Search for the cell housing the specified text and yield its (x, y) center coordinate. 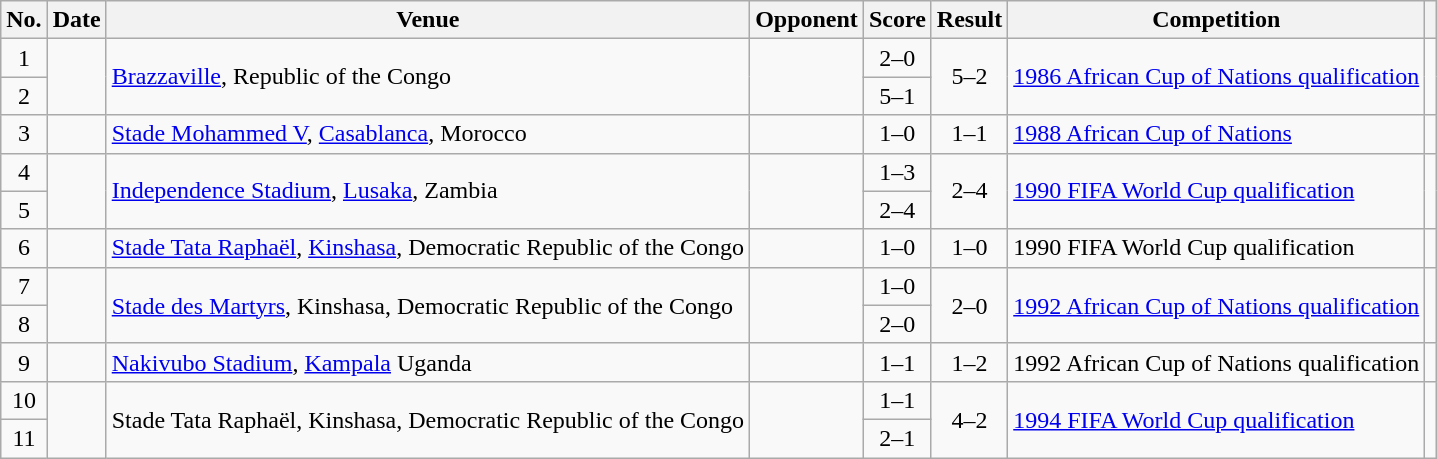
2 (24, 96)
1986 African Cup of Nations qualification (1216, 77)
No. (24, 20)
5–1 (897, 96)
1–3 (897, 172)
Stade Mohammed V, Casablanca, Morocco (428, 134)
Opponent (807, 20)
1–2 (969, 362)
3 (24, 134)
4–2 (969, 419)
Stade des Martyrs, Kinshasa, Democratic Republic of the Congo (428, 305)
1 (24, 58)
8 (24, 324)
Venue (428, 20)
Date (76, 20)
5 (24, 210)
7 (24, 286)
6 (24, 248)
2–1 (897, 438)
Brazzaville, Republic of the Congo (428, 77)
1994 FIFA World Cup qualification (1216, 419)
4 (24, 172)
10 (24, 400)
5–2 (969, 77)
Score (897, 20)
Result (969, 20)
11 (24, 438)
1988 African Cup of Nations (1216, 134)
Independence Stadium, Lusaka, Zambia (428, 191)
Competition (1216, 20)
Nakivubo Stadium, Kampala Uganda (428, 362)
9 (24, 362)
